Scan for the cell matching the given text and deliver its [X, Y] coordinate at center. 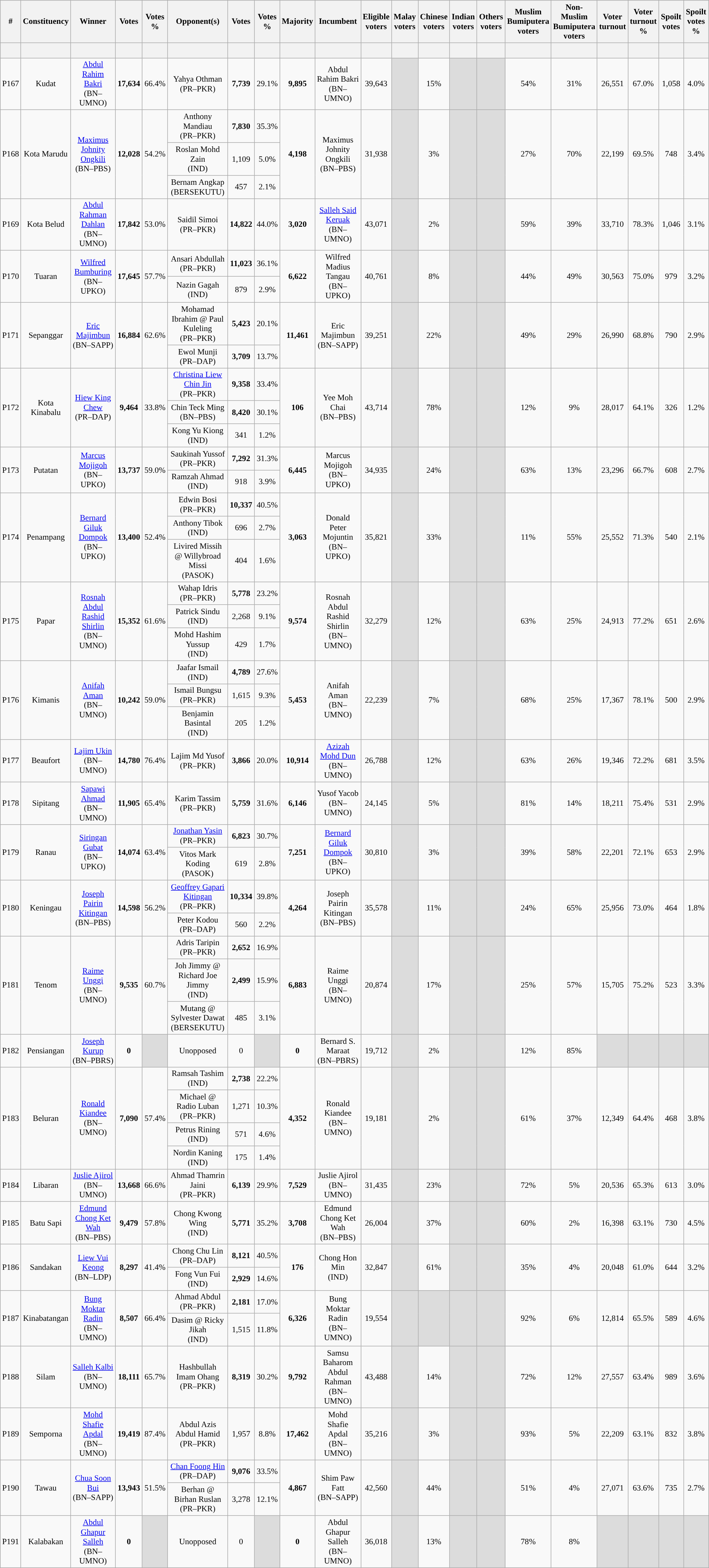
176 [297, 1267]
3.5% [696, 761]
Nazin Gagah(IND) [198, 289]
9,076 [241, 1472]
23,296 [613, 470]
8,319 [241, 1377]
Vitos Mark Koding(PASOK) [198, 864]
12.1% [267, 1500]
Karim Tassim(PR–PKR) [198, 803]
93% [528, 1434]
64.4% [644, 1118]
15,705 [613, 985]
54% [528, 84]
Wahap Idris(PR–PKR) [198, 593]
25,552 [613, 537]
4,352 [297, 1118]
35.3% [267, 126]
Jaafar Ismail(IND) [198, 672]
73.0% [644, 908]
P178 [11, 803]
4,867 [297, 1488]
205 [241, 723]
41.4% [155, 1267]
26% [574, 761]
P174 [11, 537]
51.5% [155, 1488]
20.0% [267, 761]
19,419 [129, 1434]
Mutang @ Sylvester Dawat(BERSEKUTU) [198, 1018]
3,020 [297, 224]
Samsu Baharom Abdul Rahman(BN–UMNO) [338, 1377]
31,938 [376, 154]
1,957 [241, 1434]
Ansari Abdullah(PR–PKR) [198, 264]
681 [671, 761]
27% [528, 154]
7% [434, 700]
61.6% [155, 621]
2,499 [241, 980]
65.7% [155, 1377]
653 [671, 852]
Tawau [45, 1488]
22,201 [613, 852]
989 [671, 1377]
33.5% [267, 1472]
106 [297, 407]
Tuaran [45, 277]
Opponent(s) [198, 22]
27,071 [613, 1488]
33.8% [155, 407]
Ismail Bungsu(PR–PKR) [198, 695]
8,420 [241, 413]
5,423 [241, 324]
5,453 [297, 700]
Wilfred Madius Tangau(BN–UPKO) [338, 277]
P173 [11, 470]
52.4% [155, 537]
Voter turnout [613, 22]
2.8% [267, 864]
3.0% [696, 1185]
17,645 [129, 277]
Berhan @ Birhan Ruslan(PR–PKR) [198, 1500]
Muslim Bumiputera voters [528, 22]
Chinese voters [434, 22]
6,139 [241, 1185]
P186 [11, 1267]
36.1% [267, 264]
P190 [11, 1488]
2,652 [241, 948]
Lajim Ukin(BN–UMNO) [93, 761]
2.6% [696, 621]
9.1% [267, 617]
39,643 [376, 84]
12,028 [129, 154]
Kimanis [45, 700]
3,278 [241, 1500]
Wilfred Bumburing(BN–UPKO) [93, 277]
540 [671, 537]
790 [671, 336]
68.8% [644, 336]
4.0% [696, 84]
18,111 [129, 1377]
Geoffrey Gapari Kitingan(PR–PKR) [198, 896]
Sipitang [45, 803]
Ewol Munji(PR–DAP) [198, 357]
Voter turnout % [644, 22]
23.2% [267, 593]
485 [241, 1018]
12,814 [613, 1318]
57.7% [155, 277]
20,536 [613, 1185]
Yusof Yacob(BN–UMNO) [338, 803]
2.2% [267, 924]
17,634 [129, 84]
Kota Belud [45, 224]
Constituency [45, 22]
35,821 [376, 537]
10.3% [267, 1107]
31.6% [267, 803]
7,529 [297, 1185]
500 [671, 700]
730 [671, 1223]
65% [574, 908]
66.7% [644, 470]
13,400 [129, 537]
Azizah Mohd Dun(BN–UMNO) [338, 761]
Semporna [45, 1434]
36,018 [376, 1542]
64.1% [644, 407]
4,789 [241, 672]
832 [671, 1434]
78.1% [644, 700]
9,792 [297, 1377]
24,913 [613, 621]
1.4% [267, 1157]
918 [241, 481]
Patrick Sindu(IND) [198, 617]
Kalabakan [45, 1542]
43,714 [376, 407]
Salleh Said Keruak(BN–UMNO) [338, 224]
Chong Chu Lin(PR–DAP) [198, 1255]
9,358 [241, 385]
53.0% [155, 224]
75.0% [644, 277]
Yee Moh Chai(BN–PBS) [338, 407]
P175 [11, 621]
25,956 [613, 908]
14.6% [267, 1279]
979 [671, 277]
17,367 [613, 700]
P188 [11, 1377]
589 [671, 1318]
17% [434, 985]
5,778 [241, 593]
33,710 [613, 224]
7,090 [129, 1118]
Chong Hon Min(IND) [338, 1267]
35,578 [376, 908]
3,866 [241, 761]
404 [241, 560]
17,842 [129, 224]
Ramsah Tashim(IND) [198, 1079]
Penampang [45, 537]
11,905 [129, 803]
6% [574, 1318]
40,761 [376, 277]
13,668 [129, 1185]
32,847 [376, 1267]
30,563 [613, 277]
1,615 [241, 695]
69.5% [644, 154]
Joseph Kurup(BN–PBRS) [93, 1051]
Keningau [45, 908]
32,279 [376, 621]
Others voters [491, 22]
30.2% [267, 1377]
P169 [11, 224]
31.3% [267, 459]
3.6% [696, 1377]
1,109 [241, 159]
464 [671, 908]
10,337 [241, 505]
7,739 [241, 84]
43,071 [376, 224]
879 [241, 289]
Abdul Rahman Dahlan(BN–UMNO) [93, 224]
5.0% [267, 159]
3.9% [267, 481]
Ramzah Ahmad(IND) [198, 481]
72.1% [644, 852]
Saukinah Yussof(PR–PKR) [198, 459]
Kudat [45, 84]
8,507 [129, 1318]
65.5% [644, 1318]
17,462 [297, 1434]
16,884 [129, 336]
19,712 [376, 1051]
3.3% [696, 985]
14,598 [129, 908]
Hashbullah Imam Ohang(PR–PKR) [198, 1377]
66.6% [155, 1185]
43,488 [376, 1377]
15.9% [267, 980]
27,557 [613, 1377]
35.2% [267, 1223]
651 [671, 621]
10,242 [129, 700]
14,780 [129, 761]
9,479 [129, 1223]
65.3% [644, 1185]
Chua Soon Bui(BN–SAPP) [93, 1488]
29.9% [267, 1185]
20.1% [267, 324]
1,046 [671, 224]
5,771 [241, 1223]
735 [671, 1488]
1,058 [671, 84]
3,063 [297, 537]
22% [434, 336]
Kota Marudu [45, 154]
P181 [11, 985]
6,326 [297, 1318]
P168 [11, 154]
P179 [11, 852]
Abdul Azis Abdul Hamid(PR–PKR) [198, 1434]
P182 [11, 1051]
4,264 [297, 908]
72.2% [644, 761]
58% [574, 852]
Benjamin Basintal(IND) [198, 723]
Chong Kwong Wing(IND) [198, 1223]
7,251 [297, 852]
35,216 [376, 1434]
Mohamad Ibrahim @ Paul Kuleling(PR–PKR) [198, 324]
30.1% [267, 413]
34,935 [376, 470]
Joh Jimmy @ Richard Joe Jimmy(IND) [198, 980]
31,435 [376, 1185]
39,251 [376, 336]
468 [671, 1118]
65.4% [155, 803]
92% [528, 1318]
9,895 [297, 84]
13.7% [267, 357]
Lajim Md Yusof(PR–PKR) [198, 761]
6,823 [241, 836]
26,990 [613, 336]
Saidil Simoi(PR–PKR) [198, 224]
Beluran [45, 1118]
61.0% [644, 1267]
523 [671, 985]
3.4% [696, 154]
28,017 [613, 407]
Malay voters [405, 22]
22,239 [376, 700]
Silam [45, 1377]
1,271 [241, 1107]
Sapawi Ahmad(BN–UMNO) [93, 803]
Kong Yu Kiong(IND) [198, 435]
44.0% [267, 224]
60% [528, 1223]
10,334 [241, 896]
8,121 [241, 1255]
Bernard S. Maraat(BN–PBRS) [338, 1051]
1.8% [696, 908]
5,759 [241, 803]
16,398 [613, 1223]
29% [574, 336]
Yahya Othman(PR–PKR) [198, 84]
Jonathan Yasin(PR–PKR) [198, 836]
429 [241, 645]
87.4% [155, 1434]
1.6% [267, 560]
1,515 [241, 1330]
67.0% [644, 84]
9% [574, 407]
4.5% [696, 1223]
Donald Peter Mojuntin(BN–UPKO) [338, 537]
Petrus Rining(IND) [198, 1135]
Papar [45, 621]
14,074 [129, 852]
11,461 [297, 336]
11,023 [241, 264]
Shim Paw Fatt(BN–SAPP) [338, 1488]
26,551 [613, 84]
35% [528, 1267]
Salleh Kalbi(BN–UMNO) [93, 1377]
Spoilt votes % [696, 22]
70% [574, 154]
748 [671, 154]
P189 [11, 1434]
P170 [11, 277]
Livired Missih @ Willybroad Missi(PASOK) [198, 560]
P191 [11, 1542]
Siringan Gubat(BN–UPKO) [93, 852]
22,199 [613, 154]
71.3% [644, 537]
13,737 [129, 470]
Eligible voters [376, 22]
Dasim @ Ricky Jikah(IND) [198, 1330]
51% [528, 1488]
63.6% [644, 1488]
P183 [11, 1118]
P184 [11, 1185]
2,268 [241, 617]
Batu Sapi [45, 1223]
Fong Vun Fui(IND) [198, 1279]
56.2% [155, 908]
Incumbent [338, 22]
3,708 [297, 1223]
Peter Kodou(PR–DAP) [198, 924]
9,464 [129, 407]
Kinabatangan [45, 1318]
39.8% [267, 896]
57% [574, 985]
Chin Teck Ming(BN–PBS) [198, 413]
8.8% [267, 1434]
Tenom [45, 985]
Edwin Bosi(PR–PKR) [198, 505]
Libaran [45, 1185]
16.9% [267, 948]
Pensiangan [45, 1051]
9,574 [297, 621]
29.1% [267, 84]
571 [241, 1135]
531 [671, 803]
P185 [11, 1223]
42,560 [376, 1488]
15,352 [129, 621]
10,914 [297, 761]
24,145 [376, 803]
8,297 [129, 1267]
17.0% [267, 1302]
13,943 [129, 1488]
68% [528, 700]
696 [241, 528]
30,810 [376, 852]
7,830 [241, 126]
11.8% [267, 1330]
Chan Foong Hin(PR–DAP) [198, 1472]
Spoilt votes [671, 22]
30.7% [267, 836]
22.2% [267, 1079]
81% [528, 803]
6,146 [297, 803]
P167 [11, 84]
6,445 [297, 470]
76.4% [155, 761]
P180 [11, 908]
77.2% [644, 621]
Kota Kinabalu [45, 407]
6,883 [297, 985]
22,209 [613, 1434]
Putatan [45, 470]
12,349 [613, 1118]
608 [671, 470]
57.8% [155, 1223]
31% [574, 84]
59% [528, 224]
Nordin Kaning(IND) [198, 1157]
Majority [297, 22]
1.7% [267, 645]
19,181 [376, 1118]
326 [671, 407]
23% [434, 1185]
54.2% [155, 154]
Non-Muslim Bumiputera voters [574, 22]
457 [241, 187]
26,788 [376, 761]
Roslan Mohd Zain(IND) [198, 159]
Sepanggar [45, 336]
78.3% [644, 224]
Liew Vui Keong(BN–LDP) [93, 1267]
75.4% [644, 803]
62.6% [155, 336]
26,004 [376, 1223]
2,738 [241, 1079]
Beaufort [45, 761]
560 [241, 924]
9,535 [129, 985]
Hiew King Chew(PR–DAP) [93, 407]
P187 [11, 1318]
33% [434, 537]
Sandakan [45, 1267]
57.4% [155, 1118]
4,198 [297, 154]
Bernam Angkap(BERSEKUTU) [198, 187]
Ahmad Abdul(PR–PKR) [198, 1302]
27.6% [267, 672]
19,346 [613, 761]
19,554 [376, 1318]
20,874 [376, 985]
85% [574, 1051]
Mohd Hashim Yussup(IND) [198, 645]
Anthony Mandiau(PR–PKR) [198, 126]
75.2% [644, 985]
P176 [11, 700]
3,709 [241, 357]
341 [241, 435]
Winner [93, 22]
33.4% [267, 385]
9.3% [267, 695]
2,929 [241, 1279]
Indian voters [463, 22]
P177 [11, 761]
60.7% [155, 985]
# [11, 22]
Michael @ Radio Luban(PR–PKR) [198, 1107]
Christina Liew Chin Jin(PR–PKR) [198, 385]
7,292 [241, 459]
15% [434, 84]
20,048 [613, 1267]
2,181 [241, 1302]
644 [671, 1267]
Anthony Tibok(IND) [198, 528]
175 [241, 1157]
P172 [11, 407]
14,822 [241, 224]
619 [241, 864]
55% [574, 537]
Ranau [45, 852]
Ahmad Thamrin Jaini(PR–PKR) [198, 1185]
18,211 [613, 803]
613 [671, 1185]
P171 [11, 336]
6,622 [297, 277]
Adris Taripin(PR–PKR) [198, 948]
